From the cell containing the given text, extract its center point as (X, Y) coordinate. 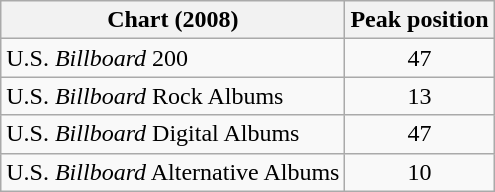
U.S. Billboard 200 (173, 58)
U.S. Billboard Alternative Albums (173, 172)
U.S. Billboard Digital Albums (173, 134)
13 (420, 96)
10 (420, 172)
Peak position (420, 20)
Chart (2008) (173, 20)
U.S. Billboard Rock Albums (173, 96)
